Search for the cell housing the specified text and yield its (X, Y) center coordinate. 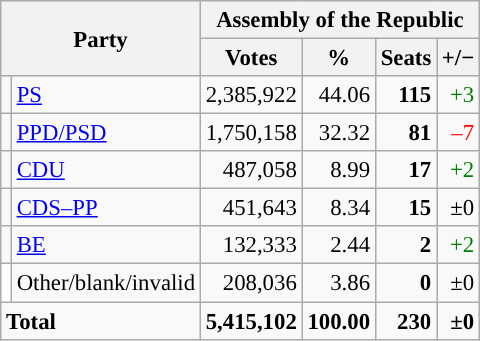
2,385,922 (251, 95)
15 (406, 208)
100.00 (338, 321)
CDS–PP (106, 208)
17 (406, 170)
Total (101, 321)
+3 (458, 95)
0 (406, 283)
PPD/PSD (106, 133)
PS (106, 95)
132,333 (251, 245)
Seats (406, 58)
487,058 (251, 170)
115 (406, 95)
5,415,102 (251, 321)
+/− (458, 58)
Party (101, 38)
208,036 (251, 283)
451,643 (251, 208)
CDU (106, 170)
Assembly of the Republic (340, 20)
32.32 (338, 133)
2 (406, 245)
1,750,158 (251, 133)
BE (106, 245)
2.44 (338, 245)
230 (406, 321)
Votes (251, 58)
–7 (458, 133)
8.34 (338, 208)
81 (406, 133)
44.06 (338, 95)
8.99 (338, 170)
% (338, 58)
3.86 (338, 283)
Other/blank/invalid (106, 283)
